Detect which cell encompasses the target text, then output its [X, Y] center coordinate. 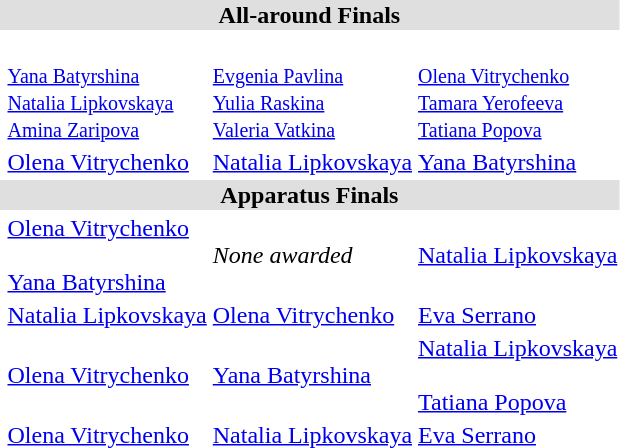
Yana BatyrshinaNatalia LipkovskayaAmina Zaripova [107, 88]
Olena VitrychenkoYana Batyrshina [107, 255]
Eva Serrano [518, 315]
All-around Finals [310, 15]
Natalia LipkovskayaTatiana Popova [518, 375]
None awarded [312, 255]
Apparatus Finals [310, 195]
Olena VitrychenkoTamara YerofeevaTatiana Popova [518, 88]
Evgenia PavlinaYulia RaskinaValeria Vatkina [312, 88]
